Extract the (X, Y) coordinate from the center of the cell holding the provided text.  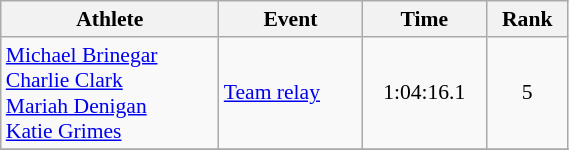
Athlete (110, 19)
1:04:16.1 (424, 93)
Michael BrinegarCharlie ClarkMariah DeniganKatie Grimes (110, 93)
Rank (527, 19)
Team relay (290, 93)
Event (290, 19)
5 (527, 93)
Time (424, 19)
